Return the [X, Y] coordinate for the center point of the cell that contains the specified text.  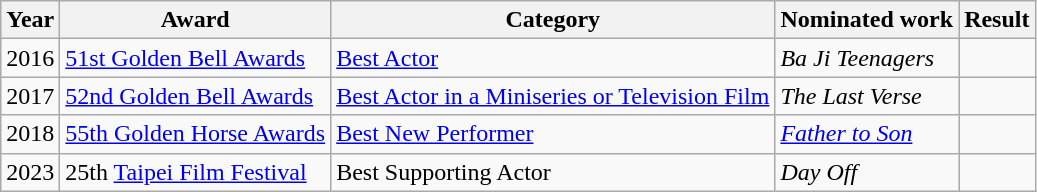
Best New Performer [553, 134]
2017 [30, 96]
Best Actor in a Miniseries or Television Film [553, 96]
55th Golden Horse Awards [196, 134]
Ba Ji Teenagers [867, 58]
2018 [30, 134]
Result [997, 20]
Year [30, 20]
51st Golden Bell Awards [196, 58]
2016 [30, 58]
Award [196, 20]
2023 [30, 172]
Best Actor [553, 58]
The Last Verse [867, 96]
Category [553, 20]
Nominated work [867, 20]
25th Taipei Film Festival [196, 172]
Best Supporting Actor [553, 172]
Father to Son [867, 134]
Day Off [867, 172]
52nd Golden Bell Awards [196, 96]
